Search for the cell housing the specified text and yield its [x, y] center coordinate. 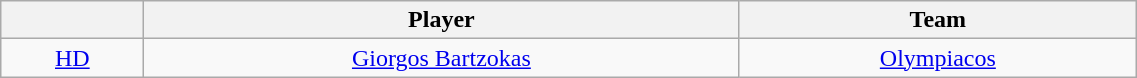
Player [442, 20]
Team [938, 20]
HD [72, 58]
Giorgos Bartzokas [442, 58]
Olympiacos [938, 58]
